Pinpoint the cell where the given text exists, returning its [x, y] midpoint coordinate. 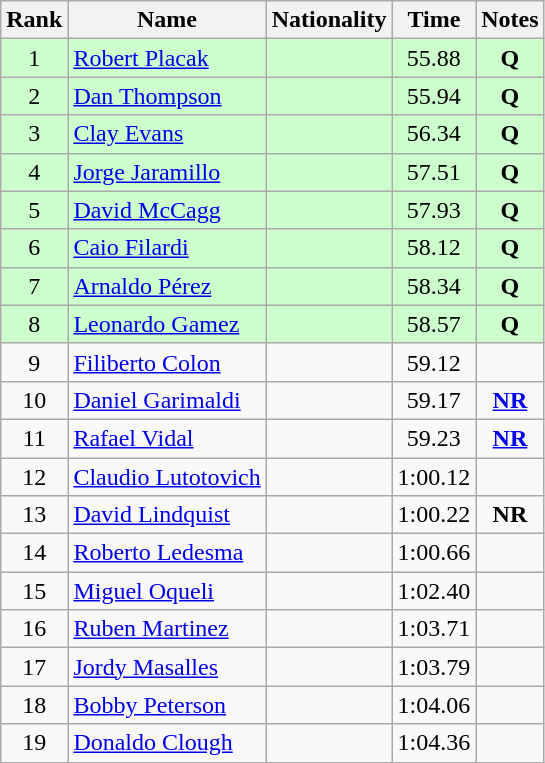
1:04.06 [434, 705]
1:00.12 [434, 477]
Leonardo Gamez [167, 324]
1:00.66 [434, 553]
58.12 [434, 248]
7 [34, 286]
59.23 [434, 438]
Ruben Martinez [167, 629]
16 [34, 629]
Rafael Vidal [167, 438]
58.57 [434, 324]
19 [34, 743]
5 [34, 210]
2 [34, 96]
Rank [34, 20]
57.51 [434, 172]
Notes [510, 20]
1:04.36 [434, 743]
13 [34, 515]
Claudio Lutotovich [167, 477]
Robert Placak [167, 58]
11 [34, 438]
David McCagg [167, 210]
Donaldo Clough [167, 743]
59.17 [434, 400]
Nationality [329, 20]
Arnaldo Pérez [167, 286]
1 [34, 58]
1:02.40 [434, 591]
Clay Evans [167, 134]
Dan Thompson [167, 96]
55.88 [434, 58]
55.94 [434, 96]
10 [34, 400]
56.34 [434, 134]
9 [34, 362]
6 [34, 248]
Jorge Jaramillo [167, 172]
Time [434, 20]
Bobby Peterson [167, 705]
12 [34, 477]
David Lindquist [167, 515]
4 [34, 172]
15 [34, 591]
58.34 [434, 286]
17 [34, 667]
14 [34, 553]
1:00.22 [434, 515]
Roberto Ledesma [167, 553]
1:03.79 [434, 667]
Name [167, 20]
Caio Filardi [167, 248]
1:03.71 [434, 629]
3 [34, 134]
Jordy Masalles [167, 667]
18 [34, 705]
57.93 [434, 210]
8 [34, 324]
Miguel Oqueli [167, 591]
59.12 [434, 362]
Daniel Garimaldi [167, 400]
Filiberto Colon [167, 362]
